For the text-containing cell, return its midpoint in (X, Y) coordinate format. 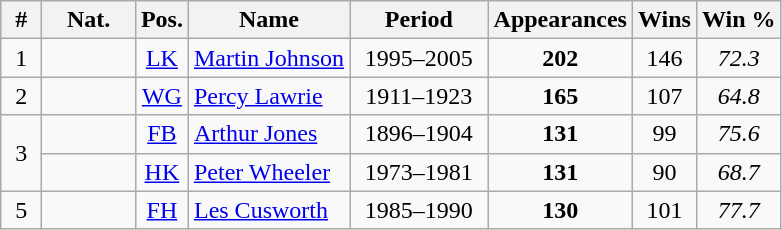
1985–1990 (420, 210)
1973–1981 (420, 172)
5 (22, 210)
3 (22, 153)
64.8 (738, 96)
1911–1923 (420, 96)
FH (162, 210)
72.3 (738, 58)
Wins (664, 20)
202 (560, 58)
Appearances (560, 20)
68.7 (738, 172)
101 (664, 210)
165 (560, 96)
Percy Lawrie (268, 96)
# (22, 20)
Name (268, 20)
99 (664, 134)
75.6 (738, 134)
FB (162, 134)
2 (22, 96)
LK (162, 58)
77.7 (738, 210)
Period (420, 20)
Martin Johnson (268, 58)
1 (22, 58)
Peter Wheeler (268, 172)
107 (664, 96)
1995–2005 (420, 58)
1896–1904 (420, 134)
90 (664, 172)
Nat. (89, 20)
WG (162, 96)
Pos. (162, 20)
Les Cusworth (268, 210)
Win % (738, 20)
130 (560, 210)
Arthur Jones (268, 134)
146 (664, 58)
HK (162, 172)
